Find where the given text appears and provide that cell's center as [X, Y] coordinate. 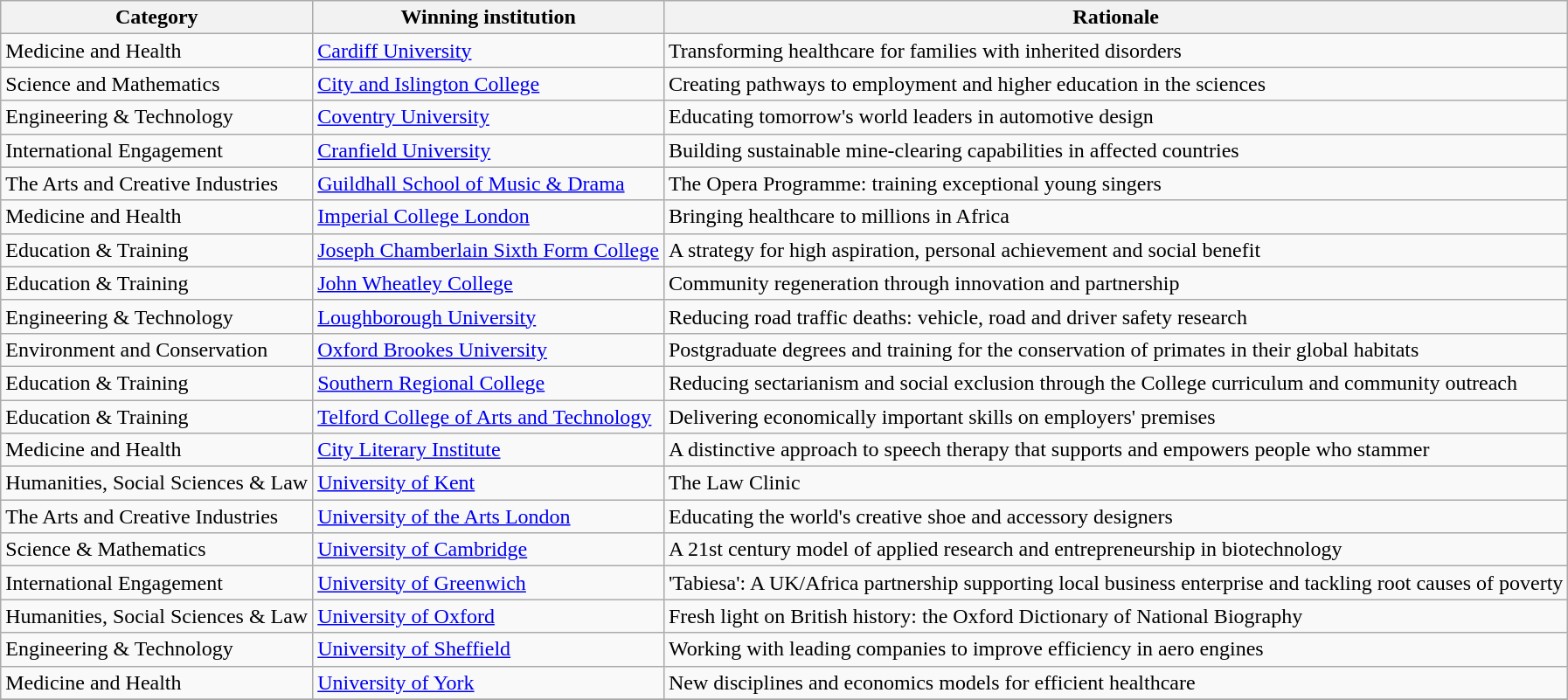
University of Kent [489, 483]
Delivering economically important skills on employers' premises [1115, 417]
Reducing sectarianism and social exclusion through the College curriculum and community outreach [1115, 383]
Community regeneration through innovation and partnership [1115, 283]
Postgraduate degrees and training for the conservation of primates in their global habitats [1115, 350]
Telford College of Arts and Technology [489, 417]
Building sustainable mine-clearing capabilities in affected countries [1115, 150]
John Wheatley College [489, 283]
Science and Mathematics [157, 84]
University of the Arts London [489, 516]
Southern Regional College [489, 383]
Winning institution [489, 17]
University of Oxford [489, 616]
The Law Clinic [1115, 483]
University of Sheffield [489, 649]
Rationale [1115, 17]
Joseph Chamberlain Sixth Form College [489, 250]
Category [157, 17]
'Tabiesa': A UK/Africa partnership supporting local business enterprise and tackling root causes of poverty [1115, 583]
Oxford Brookes University [489, 350]
Loughborough University [489, 316]
Transforming healthcare for families with inherited disorders [1115, 51]
Coventry University [489, 117]
Guildhall School of Music & Drama [489, 184]
Creating pathways to employment and higher education in the sciences [1115, 84]
Bringing healthcare to millions in Africa [1115, 217]
Cardiff University [489, 51]
A distinctive approach to speech therapy that supports and empowers people who stammer [1115, 450]
A 21st century model of applied research and entrepreneurship in biotechnology [1115, 550]
Educating tomorrow's world leaders in automotive design [1115, 117]
New disciplines and economics models for efficient healthcare [1115, 683]
Imperial College London [489, 217]
Environment and Conservation [157, 350]
Educating the world's creative shoe and accessory designers [1115, 516]
Science & Mathematics [157, 550]
A strategy for high aspiration, personal achievement and social benefit [1115, 250]
Cranfield University [489, 150]
Working with leading companies to improve efficiency in aero engines [1115, 649]
University of York [489, 683]
City Literary Institute [489, 450]
The Opera Programme: training exceptional young singers [1115, 184]
University of Greenwich [489, 583]
Fresh light on British history: the Oxford Dictionary of National Biography [1115, 616]
University of Cambridge [489, 550]
Reducing road traffic deaths: vehicle, road and driver safety research [1115, 316]
City and Islington College [489, 84]
